Capture the cell that displays the provided text and extract its [X, Y] central coordinate. 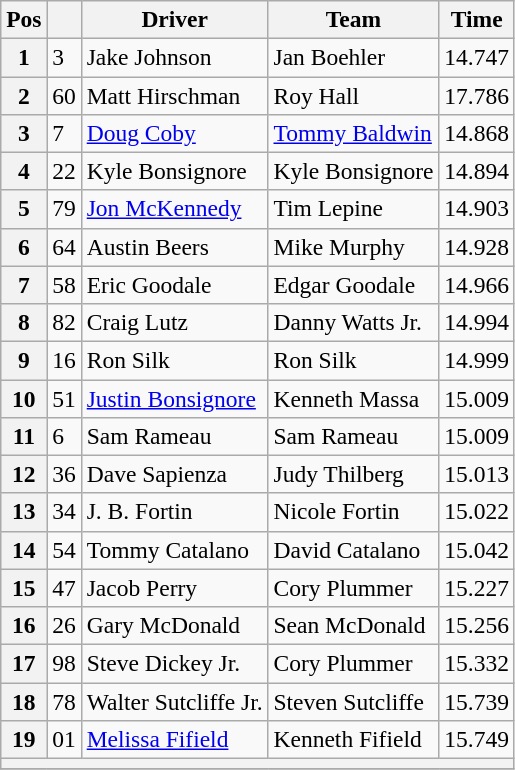
14 [24, 550]
Dave Sapienza [174, 474]
14.868 [477, 133]
18 [24, 701]
15.332 [477, 663]
Kenneth Massa [354, 398]
19 [24, 739]
34 [64, 512]
Judy Thilberg [354, 474]
60 [64, 95]
Melissa Fifield [174, 739]
Craig Lutz [174, 322]
Jan Boehler [354, 57]
Jake Johnson [174, 57]
15.013 [477, 474]
Sean McDonald [354, 625]
17 [24, 663]
J. B. Fortin [174, 512]
Walter Sutcliffe Jr. [174, 701]
Gary McDonald [174, 625]
Tim Lepine [354, 209]
13 [24, 512]
11 [24, 436]
Jon McKennedy [174, 209]
Mike Murphy [354, 247]
14.994 [477, 322]
Austin Beers [174, 247]
9 [24, 360]
Jacob Perry [174, 588]
14.903 [477, 209]
47 [64, 588]
15.227 [477, 588]
17.786 [477, 95]
4 [24, 171]
David Catalano [354, 550]
Steve Dickey Jr. [174, 663]
54 [64, 550]
Danny Watts Jr. [354, 322]
15.749 [477, 739]
8 [24, 322]
2 [24, 95]
10 [24, 398]
Driver [174, 19]
64 [64, 247]
Nicole Fortin [354, 512]
Tommy Baldwin [354, 133]
Roy Hall [354, 95]
15.042 [477, 550]
14.747 [477, 57]
Time [477, 19]
Steven Sutcliffe [354, 701]
58 [64, 285]
15.739 [477, 701]
Tommy Catalano [174, 550]
79 [64, 209]
98 [64, 663]
14.999 [477, 360]
Pos [24, 19]
14.966 [477, 285]
22 [64, 171]
82 [64, 322]
51 [64, 398]
26 [64, 625]
15.256 [477, 625]
Eric Goodale [174, 285]
Doug Coby [174, 133]
14.928 [477, 247]
Edgar Goodale [354, 285]
Team [354, 19]
01 [64, 739]
5 [24, 209]
Justin Bonsignore [174, 398]
36 [64, 474]
15.022 [477, 512]
15 [24, 588]
14.894 [477, 171]
Kenneth Fifield [354, 739]
78 [64, 701]
12 [24, 474]
1 [24, 57]
Matt Hirschman [174, 95]
